Determine the [x, y] coordinate at the center of the cell enclosing the given text.  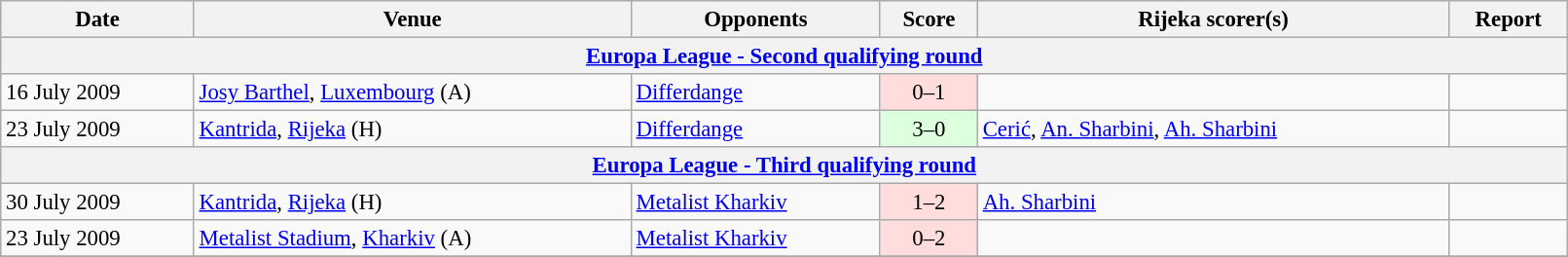
Score [929, 19]
Ah. Sharbini [1213, 202]
30 July 2009 [97, 202]
Josy Barthel, Luxembourg (A) [413, 92]
Report [1509, 19]
1–2 [929, 202]
0–2 [929, 239]
Opponents [755, 19]
Rijeka scorer(s) [1213, 19]
Europa League - Second qualifying round [784, 56]
Date [97, 19]
Metalist Stadium, Kharkiv (A) [413, 239]
16 July 2009 [97, 92]
0–1 [929, 92]
Europa League - Third qualifying round [784, 165]
Venue [413, 19]
Cerić, An. Sharbini, Ah. Sharbini [1213, 129]
3–0 [929, 129]
